For the text-containing cell, return its midpoint in (x, y) coordinate format. 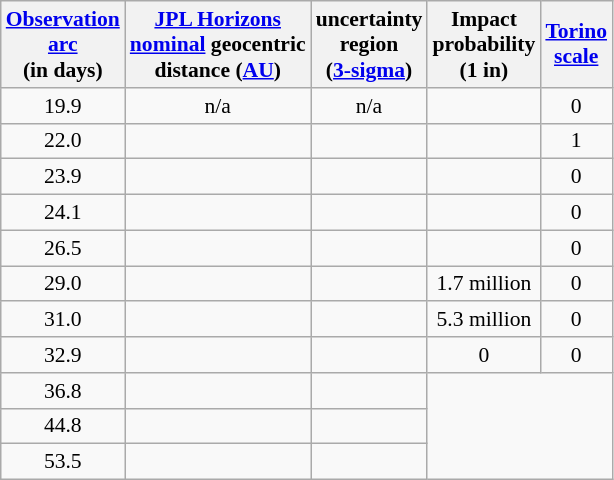
23.9 (63, 177)
32.9 (63, 355)
22.0 (63, 141)
19.9 (63, 106)
JPL Horizonsnominal geocentricdistance (AU) (218, 44)
1 (576, 141)
5.3 million (484, 320)
36.8 (63, 391)
26.5 (63, 248)
31.0 (63, 320)
Torinoscale (576, 44)
uncertaintyregion(3-sigma) (370, 44)
44.8 (63, 426)
29.0 (63, 284)
Impactprobability(1 in) (484, 44)
1.7 million (484, 284)
24.1 (63, 213)
Observationarc(in days) (63, 44)
53.5 (63, 462)
